Return (X, Y) of the center of cell containing provided text 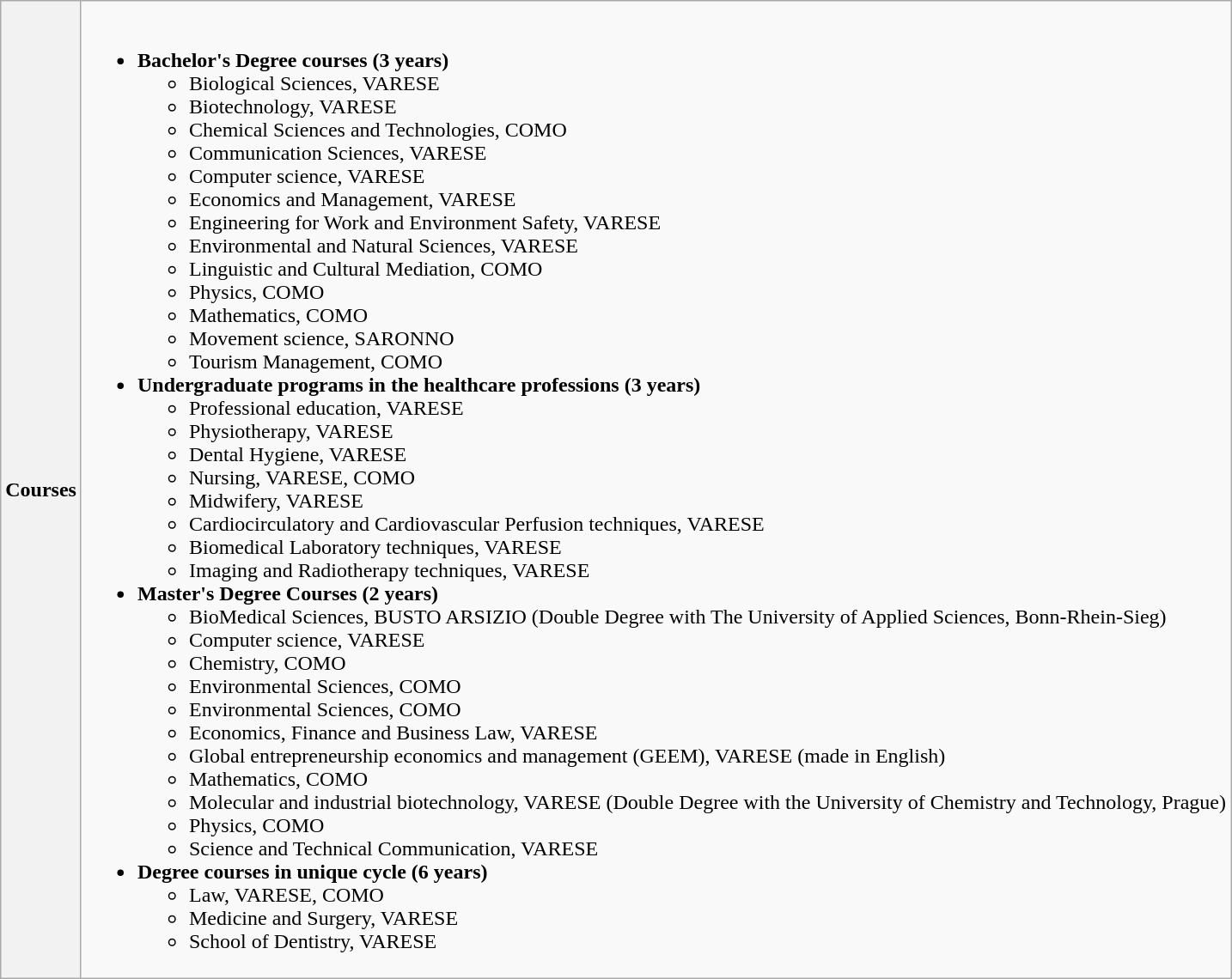
Courses (41, 489)
